Find where the given text appears and provide that cell's center as (X, Y) coordinate. 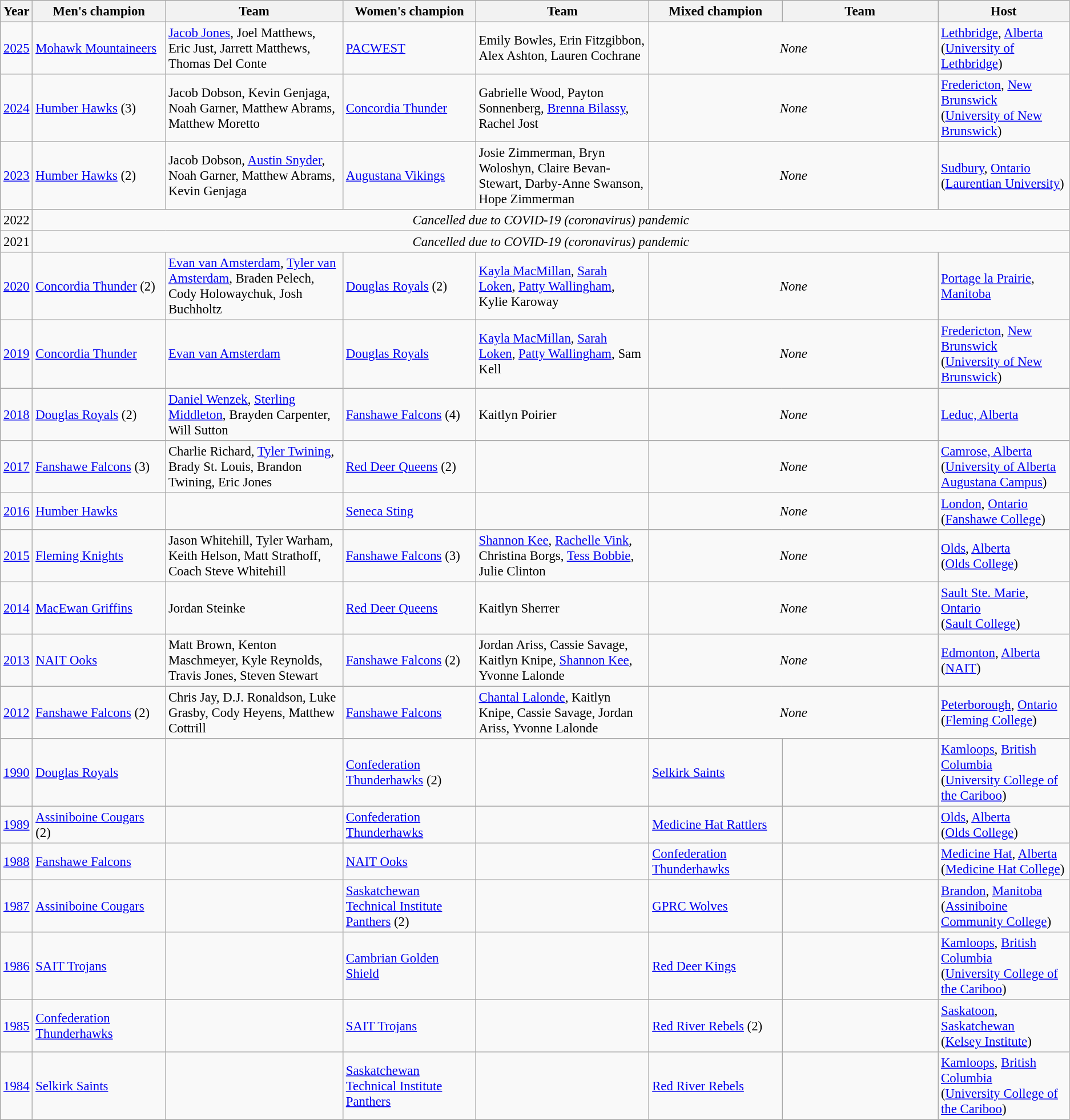
1990 (17, 773)
Augustana Vikings (409, 176)
Charlie Richard, Tyler Twining, Brady St. Louis, Brandon Twining, Eric Jones (255, 466)
2020 (17, 287)
Jacob Dobson, Kevin Genjaga, Noah Garner, Matthew Abrams, Matthew Moretto (255, 108)
Red Deer Kings (716, 966)
1988 (17, 862)
Sudbury, Ontario (Laurentian University) (1004, 176)
Evan van Amsterdam, Tyler van Amsterdam, Braden Pelech, Cody Holowaychuk, Josh Buchholtz (255, 287)
Red River Rebels (716, 1086)
Men's champion (99, 11)
2025 (17, 49)
Humber Hawks (3) (99, 108)
Assiniboine Cougars (2) (99, 824)
Kaitlyn Poirier (562, 414)
Saskatoon, Saskatchewan(Kelsey Institute) (1004, 1026)
Saskatchewan Technical Institute Panthers (409, 1086)
Camrose, Alberta (University of Alberta Augustana Campus) (1004, 466)
1987 (17, 907)
GPRC Wolves (716, 907)
Evan van Amsterdam (255, 354)
PACWEST (409, 49)
Sault Ste. Marie, Ontario (Sault College) (1004, 608)
2022 (17, 220)
Kayla MacMillan, Sarah Loken, Patty Wallingham, Kylie Karoway (562, 287)
Olds, Alberta (Olds College) (1004, 555)
Brandon, Manitoba(Assiniboine Community College) (1004, 907)
Medicine Hat Rattlers (716, 824)
2014 (17, 608)
2017 (17, 466)
2013 (17, 660)
Confederation Thunderhawks (2) (409, 773)
2012 (17, 712)
Red River Rebels (2) (716, 1026)
Jason Whitehill, Tyler Warham, Keith Helson, Matt Strathoff, Coach Steve Whitehill (255, 555)
Year (17, 11)
Josie Zimmerman, Bryn Woloshyn, Claire Bevan-Stewart, Darby-Anne Swanson, Hope Zimmerman (562, 176)
2019 (17, 354)
Jacob Dobson, Austin Snyder, Noah Garner, Matthew Abrams, Kevin Genjaga (255, 176)
Jordan Ariss, Cassie Savage, Kaitlyn Knipe, Shannon Kee, Yvonne Lalonde (562, 660)
Jordan Steinke (255, 608)
Gabrielle Wood, Payton Sonnenberg, Brenna Bilassy, Rachel Jost (562, 108)
Chris Jay, D.J. Ronaldson, Luke Grasby, Cody Heyens, Matthew Cottrill (255, 712)
Olds, Alberta(Olds College) (1004, 824)
Daniel Wenzek, Sterling Middleton, Brayden Carpenter, Will Sutton (255, 414)
Humber Hawks (2) (99, 176)
1985 (17, 1026)
Red Deer Queens (2) (409, 466)
Edmonton, Alberta (NAIT) (1004, 660)
2024 (17, 108)
Women's champion (409, 11)
Mohawk Mountaineers (99, 49)
Jacob Jones, Joel Matthews, Eric Just, Jarrett Matthews, Thomas Del Conte (255, 49)
Fanshawe Falcons (4) (409, 414)
Assiniboine Cougars (99, 907)
Leduc, Alberta (1004, 414)
Fleming Knights (99, 555)
Mixed champion (716, 11)
Host (1004, 11)
2018 (17, 414)
1989 (17, 824)
Red Deer Queens (409, 608)
Saskatchewan Technical Institute Panthers (2) (409, 907)
Chantal Lalonde, Kaitlyn Knipe, Cassie Savage, Jordan Ariss, Yvonne Lalonde (562, 712)
Cambrian Golden Shield (409, 966)
London, Ontario (Fanshawe College) (1004, 511)
Lethbridge, Alberta (University of Lethbridge) (1004, 49)
Peterborough, Ontario (Fleming College) (1004, 712)
Kayla MacMillan, Sarah Loken, Patty Wallingham, Sam Kell (562, 354)
2021 (17, 242)
Matt Brown, Kenton Maschmeyer, Kyle Reynolds, Travis Jones, Steven Stewart (255, 660)
MacEwan Griffins (99, 608)
2015 (17, 555)
Shannon Kee, Rachelle Vink, Christina Borgs, Tess Bobbie, Julie Clinton (562, 555)
Humber Hawks (99, 511)
Seneca Sting (409, 511)
2023 (17, 176)
1986 (17, 966)
2016 (17, 511)
Portage la Prairie, Manitoba (1004, 287)
Kaitlyn Sherrer (562, 608)
Emily Bowles, Erin Fitzgibbon, Alex Ashton, Lauren Cochrane (562, 49)
1984 (17, 1086)
Medicine Hat, Alberta(Medicine Hat College) (1004, 862)
Concordia Thunder (2) (99, 287)
